For the text-containing cell, return its midpoint in [x, y] coordinate format. 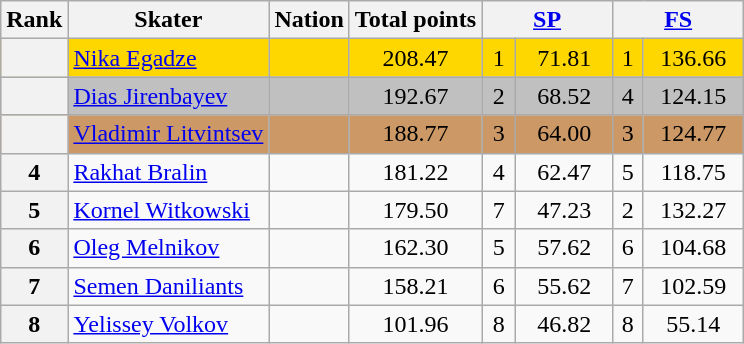
Total points [415, 20]
Vladimir Litvintsev [168, 134]
158.21 [415, 286]
71.81 [564, 58]
Kornel Witkowski [168, 210]
64.00 [564, 134]
46.82 [564, 324]
Nation [309, 20]
Yelissey Volkov [168, 324]
Dias Jirenbayev [168, 96]
124.15 [694, 96]
62.47 [564, 172]
102.59 [694, 286]
162.30 [415, 248]
101.96 [415, 324]
136.66 [694, 58]
192.67 [415, 96]
68.52 [564, 96]
181.22 [415, 172]
Oleg Melnikov [168, 248]
Nika Egadze [168, 58]
SP [548, 20]
Semen Daniliants [168, 286]
124.77 [694, 134]
118.75 [694, 172]
132.27 [694, 210]
57.62 [564, 248]
Rank [34, 20]
208.47 [415, 58]
188.77 [415, 134]
55.14 [694, 324]
FS [678, 20]
47.23 [564, 210]
Skater [168, 20]
55.62 [564, 286]
104.68 [694, 248]
Rakhat Bralin [168, 172]
179.50 [415, 210]
